Scan for the cell matching the given text and deliver its (X, Y) coordinate at center. 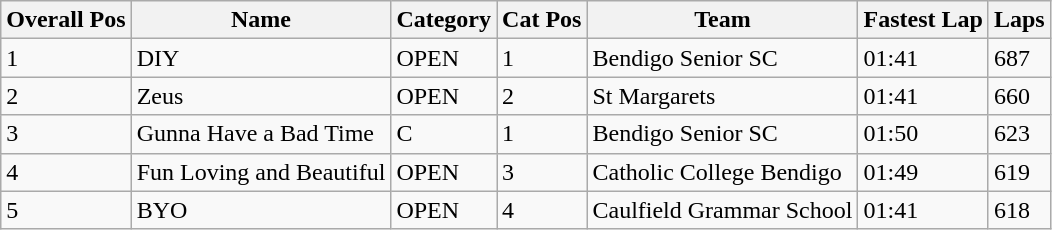
Zeus (261, 96)
5 (66, 210)
Team (722, 20)
01:49 (923, 172)
Gunna Have a Bad Time (261, 134)
Fun Loving and Beautiful (261, 172)
660 (1019, 96)
Caulfield Grammar School (722, 210)
St Margarets (722, 96)
C (444, 134)
Overall Pos (66, 20)
Catholic College Bendigo (722, 172)
BYO (261, 210)
Name (261, 20)
687 (1019, 58)
619 (1019, 172)
Category (444, 20)
618 (1019, 210)
DIY (261, 58)
Laps (1019, 20)
01:50 (923, 134)
623 (1019, 134)
Cat Pos (542, 20)
Fastest Lap (923, 20)
